For the text-containing cell, return its midpoint in [X, Y] coordinate format. 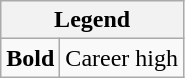
Legend [92, 20]
Career high [122, 58]
Bold [30, 58]
